Determine the [x, y] coordinate at the center of the cell enclosing the given text.  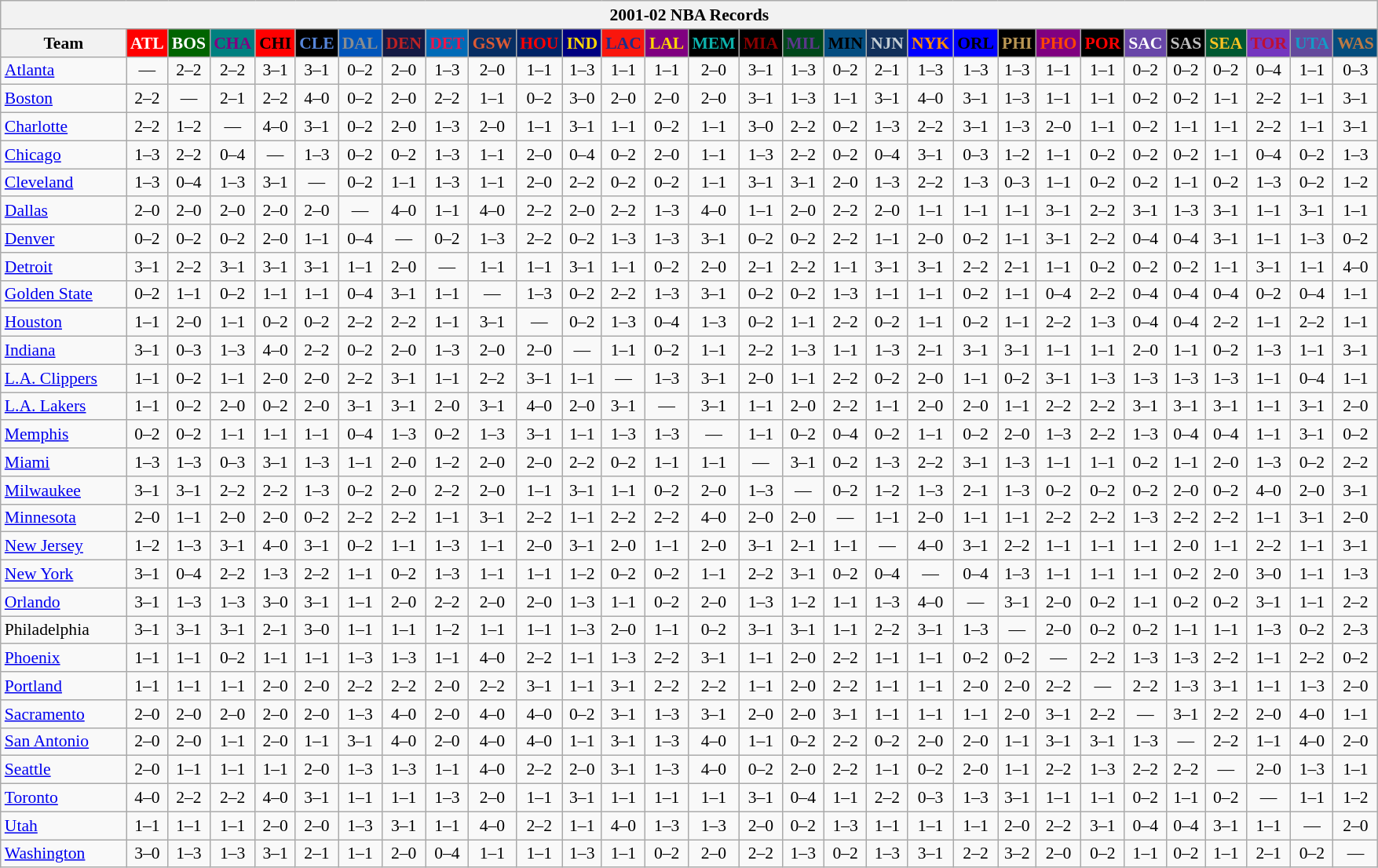
Milwaukee [64, 491]
PHI [1018, 43]
ORL [975, 43]
SEA [1226, 43]
SAC [1145, 43]
Chicago [64, 155]
Team [64, 43]
Detroit [64, 267]
Minnesota [64, 518]
LAL [667, 43]
NJN [887, 43]
Phoenix [64, 658]
DAL [360, 43]
Denver [64, 239]
CHI [275, 43]
San Antonio [64, 742]
3–2 [1018, 854]
BOS [188, 43]
Miami [64, 462]
NYK [930, 43]
L.A. Lakers [64, 407]
Golden State [64, 294]
Indiana [64, 351]
SAS [1186, 43]
Washington [64, 854]
2001-02 NBA Records [689, 15]
MIA [761, 43]
2–3 [1355, 630]
TOR [1269, 43]
Charlotte [64, 127]
Utah [64, 826]
MIL [802, 43]
MIN [845, 43]
Sacramento [64, 714]
LAC [623, 43]
L.A. Clippers [64, 378]
DEN [404, 43]
HOU [539, 43]
Houston [64, 323]
Cleveland [64, 183]
Portland [64, 686]
ATL [148, 43]
New Jersey [64, 546]
Philadelphia [64, 630]
Seattle [64, 770]
Orlando [64, 602]
Atlanta [64, 71]
Memphis [64, 435]
New York [64, 574]
UTA [1312, 43]
Boston [64, 99]
WAS [1355, 43]
IND [582, 43]
Dallas [64, 211]
POR [1102, 43]
Toronto [64, 798]
CHA [232, 43]
PHO [1058, 43]
GSW [493, 43]
MEM [713, 43]
DET [448, 43]
CLE [317, 43]
